Pinpoint the cell where the given text exists, returning its (x, y) midpoint coordinate. 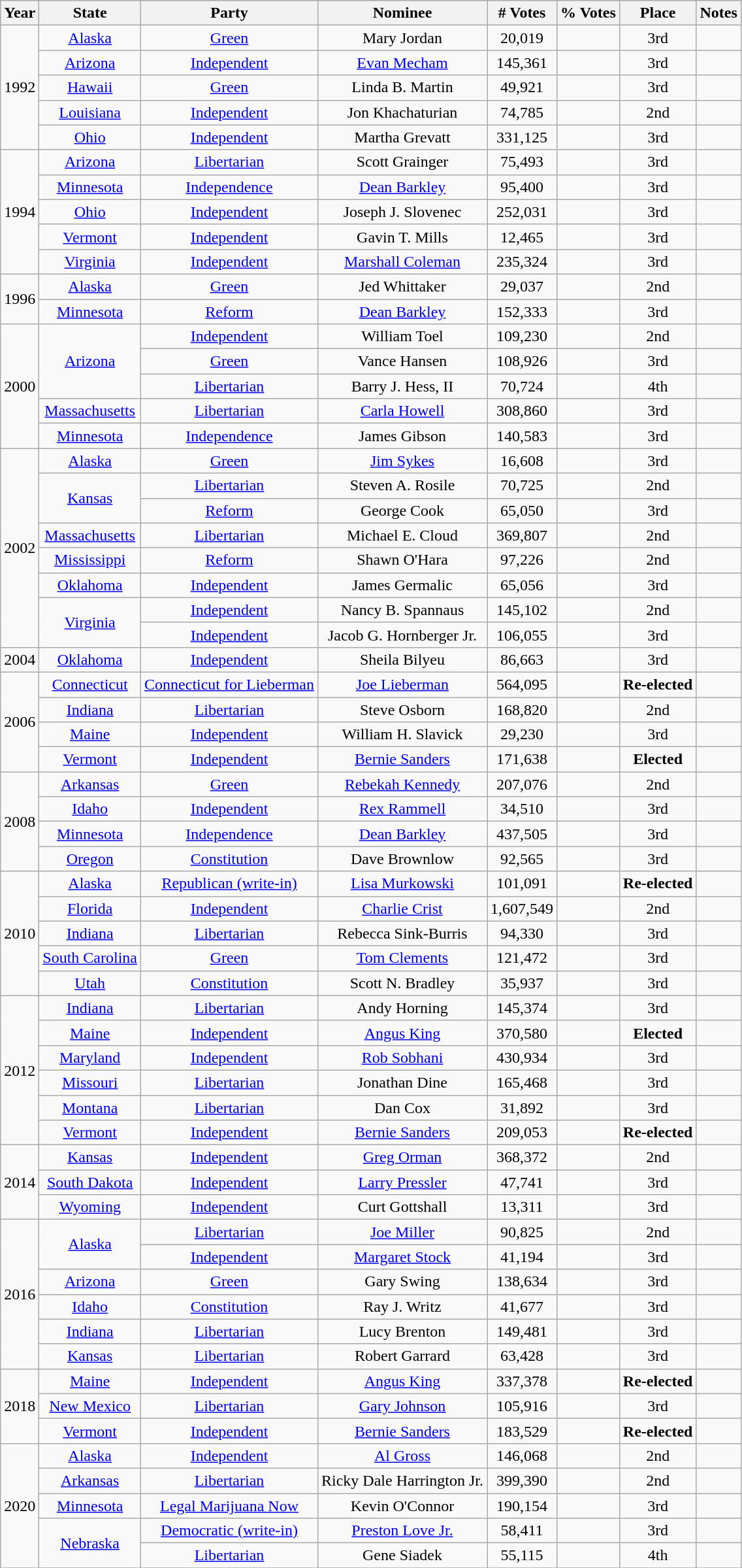
Steve Osborn (402, 709)
165,468 (523, 1082)
1992 (20, 88)
Lucy Brenton (402, 1331)
106,055 (523, 635)
Nebraska (90, 1543)
William H. Slavick (402, 735)
209,053 (523, 1133)
Rebekah Kennedy (402, 784)
Larry Pressler (402, 1182)
2004 (20, 659)
Steven A. Rosile (402, 486)
183,529 (523, 1431)
Party (230, 13)
Al Gross (402, 1456)
121,472 (523, 958)
Republican (write-in) (230, 884)
Joe Miller (402, 1232)
337,378 (523, 1381)
92,565 (523, 859)
Sheila Bilyeu (402, 659)
Lisa Murkowski (402, 884)
William Toel (402, 337)
Tom Clements (402, 958)
Gavin T. Mills (402, 237)
Marshall Coleman (402, 261)
190,154 (523, 1505)
437,505 (523, 834)
Montana (90, 1108)
41,194 (523, 1257)
Notes (718, 13)
Robert Garrard (402, 1356)
2002 (20, 548)
95,400 (523, 187)
90,825 (523, 1232)
97,226 (523, 560)
34,510 (523, 809)
308,860 (523, 411)
145,361 (523, 63)
152,333 (523, 312)
Gene Siadek (402, 1556)
49,921 (523, 88)
Scott Grainger (402, 162)
29,230 (523, 735)
207,076 (523, 784)
Linda B. Martin (402, 88)
Jon Khachaturian (402, 112)
146,068 (523, 1456)
2008 (20, 822)
Wyoming (90, 1207)
Joseph J. Slovenec (402, 212)
Barry J. Hess, II (402, 386)
235,324 (523, 261)
369,807 (523, 535)
Democratic (write-in) (230, 1531)
105,916 (523, 1406)
Connecticut (90, 684)
Legal Marijuana Now (230, 1505)
Dave Brownlow (402, 859)
171,638 (523, 759)
35,937 (523, 983)
Connecticut for Lieberman (230, 684)
65,050 (523, 510)
138,634 (523, 1282)
430,934 (523, 1058)
564,095 (523, 684)
145,374 (523, 1008)
Year (20, 13)
% Votes (589, 13)
George Cook (402, 510)
12,465 (523, 237)
Michael E. Cloud (402, 535)
State (90, 13)
65,056 (523, 585)
Martha Grevatt (402, 137)
86,663 (523, 659)
2010 (20, 933)
Gary Johnson (402, 1406)
13,311 (523, 1207)
47,741 (523, 1182)
Rex Rammell (402, 809)
149,481 (523, 1331)
James Gibson (402, 436)
145,102 (523, 610)
2020 (20, 1505)
Utah (90, 983)
55,115 (523, 1556)
2006 (20, 722)
Place (658, 13)
Greg Orman (402, 1158)
Ricky Dale Harrington Jr. (402, 1480)
South Carolina (90, 958)
101,091 (523, 884)
Joe Lieberman (402, 684)
Charlie Crist (402, 909)
370,580 (523, 1033)
1994 (20, 212)
368,372 (523, 1158)
Evan Mecham (402, 63)
Florida (90, 909)
74,785 (523, 112)
94,330 (523, 933)
Scott N. Bradley (402, 983)
109,230 (523, 337)
140,583 (523, 436)
Gary Swing (402, 1282)
Shawn O'Hara (402, 560)
63,428 (523, 1356)
252,031 (523, 212)
Jonathan Dine (402, 1082)
70,725 (523, 486)
Preston Love Jr. (402, 1531)
Oregon (90, 859)
75,493 (523, 162)
Nancy B. Spannaus (402, 610)
Rob Sobhani (402, 1058)
1,607,549 (523, 909)
2014 (20, 1182)
168,820 (523, 709)
108,926 (523, 361)
2016 (20, 1294)
Rebecca Sink-Burris (402, 933)
2000 (20, 386)
Kevin O'Connor (402, 1505)
# Votes (523, 13)
Jed Whittaker (402, 286)
1996 (20, 299)
Maryland (90, 1058)
New Mexico (90, 1406)
Ray J. Writz (402, 1307)
20,019 (523, 38)
Andy Horning (402, 1008)
70,724 (523, 386)
Carla Howell (402, 411)
399,390 (523, 1480)
Nominee (402, 13)
Hawaii (90, 88)
South Dakota (90, 1182)
Margaret Stock (402, 1257)
41,677 (523, 1307)
2018 (20, 1406)
16,608 (523, 461)
Jim Sykes (402, 461)
James Germalic (402, 585)
29,037 (523, 286)
Curt Gottshall (402, 1207)
Louisiana (90, 112)
Missouri (90, 1082)
Mississippi (90, 560)
Mary Jordan (402, 38)
Jacob G. Hornberger Jr. (402, 635)
Dan Cox (402, 1108)
331,125 (523, 137)
31,892 (523, 1108)
58,411 (523, 1531)
Vance Hansen (402, 361)
2012 (20, 1070)
